From the cell containing the given text, extract its center point as [x, y] coordinate. 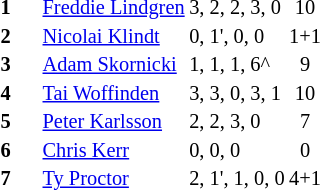
Nicolai Klindt [114, 36]
0, 0, 0 [237, 150]
Adam Skornicki [114, 66]
Peter Karlsson [114, 122]
Chris Kerr [114, 150]
2, 2, 3, 0 [237, 122]
1, 1, 1, 6^ [237, 66]
3, 3, 0, 3, 1 [237, 94]
Tai Woffinden [114, 94]
0, 1', 0, 0 [237, 36]
